Detect which cell encompasses the target text, then output its [X, Y] center coordinate. 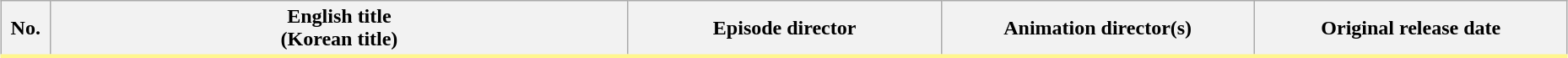
No. [25, 29]
Original release date [1411, 29]
Animation director(s) [1097, 29]
Episode director [785, 29]
English title(Korean title) [339, 29]
